Return the [x, y] coordinate for the center point of the cell that contains the specified text.  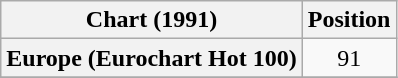
91 [349, 58]
Chart (1991) [152, 20]
Europe (Eurochart Hot 100) [152, 58]
Position [349, 20]
